Scan for the cell matching the given text and deliver its (X, Y) coordinate at center. 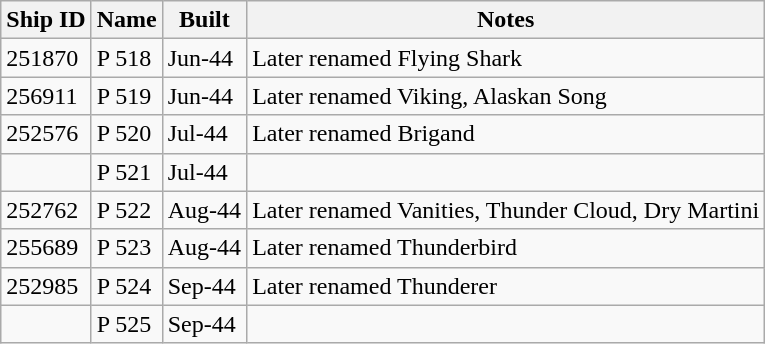
Later renamed Viking, Alaskan Song (506, 96)
P 524 (126, 286)
Later renamed Thunderer (506, 286)
P 522 (126, 210)
251870 (46, 58)
255689 (46, 248)
P 518 (126, 58)
Built (204, 20)
P 520 (126, 134)
Name (126, 20)
Later renamed Vanities, Thunder Cloud, Dry Martini (506, 210)
Later renamed Flying Shark (506, 58)
Later renamed Thunderbird (506, 248)
Notes (506, 20)
Ship ID (46, 20)
P 525 (126, 324)
252762 (46, 210)
252985 (46, 286)
P 523 (126, 248)
P 521 (126, 172)
P 519 (126, 96)
252576 (46, 134)
256911 (46, 96)
Later renamed Brigand (506, 134)
